Provide the (X, Y) coordinate of the cell's center where the given text is located.  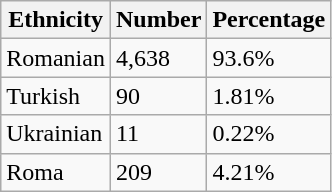
93.6% (269, 58)
4,638 (158, 58)
Percentage (269, 20)
1.81% (269, 96)
90 (158, 96)
Ukrainian (56, 134)
0.22% (269, 134)
Roma (56, 172)
Romanian (56, 58)
4.21% (269, 172)
11 (158, 134)
Ethnicity (56, 20)
Number (158, 20)
209 (158, 172)
Turkish (56, 96)
